Detect which cell encompasses the target text, then output its (X, Y) center coordinate. 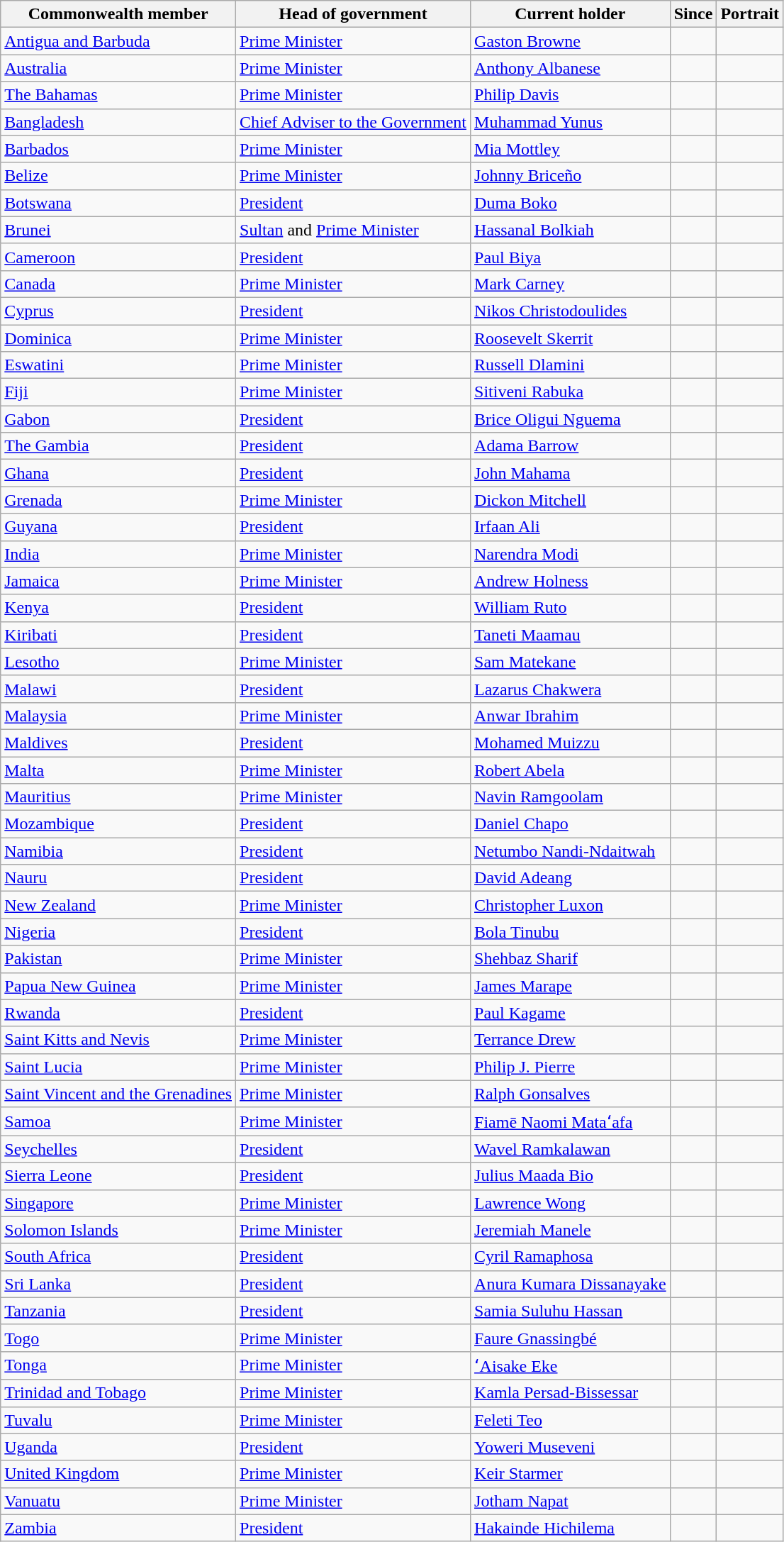
Wavel Ramkalawan (571, 1149)
The Gambia (118, 446)
Hassanal Bolkiah (571, 230)
Malaysia (118, 716)
Lesotho (118, 662)
The Bahamas (118, 95)
Anthony Albanese (571, 68)
United Kingdom (118, 1474)
Sam Matekane (571, 662)
Irfaan Ali (571, 527)
Kiribati (118, 635)
Anura Kumara Dissanayake (571, 1284)
Feleti Teo (571, 1420)
Roosevelt Skerrit (571, 338)
Mark Carney (571, 284)
Tanzania (118, 1311)
Daniel Chapo (571, 824)
Cyril Ramaphosa (571, 1257)
Togo (118, 1338)
Mozambique (118, 824)
Philip Davis (571, 95)
Kamla Persad-Bissessar (571, 1393)
Ralph Gonsalves (571, 1094)
Christopher Luxon (571, 905)
Barbados (118, 149)
Uganda (118, 1447)
Canada (118, 284)
Gabon (118, 419)
Netumbo Nandi-Ndaitwah (571, 851)
Robert Abela (571, 770)
Ghana (118, 473)
Sultan and Prime Minister (353, 230)
Trinidad and Tobago (118, 1393)
Mohamed Muizzu (571, 743)
Hakainde Hichilema (571, 1528)
Botswana (118, 203)
Lawrence Wong (571, 1203)
Dominica (118, 338)
Bangladesh (118, 122)
Seychelles (118, 1149)
Andrew Holness (571, 581)
Kenya (118, 608)
Malta (118, 770)
Lazarus Chakwera (571, 689)
Saint Lucia (118, 1067)
Tuvalu (118, 1420)
Jotham Napat (571, 1501)
Jeremiah Manele (571, 1230)
Taneti Maamau (571, 635)
Sitiveni Rabuka (571, 392)
Muhammad Yunus (571, 122)
Portrait (750, 14)
Nauru (118, 878)
Sierra Leone (118, 1176)
Gaston Browne (571, 41)
Zambia (118, 1528)
Eswatini (118, 365)
Belize (118, 176)
New Zealand (118, 905)
Paul Biya (571, 257)
Namibia (118, 851)
South Africa (118, 1257)
Navin Ramgoolam (571, 797)
Fiji (118, 392)
Adama Barrow (571, 446)
Yoweri Museveni (571, 1447)
Malawi (118, 689)
Paul Kagame (571, 1013)
Terrance Drew (571, 1040)
Australia (118, 68)
Dickon Mitchell (571, 500)
Samoa (118, 1121)
Singapore (118, 1203)
Papua New Guinea (118, 986)
Current holder (571, 14)
Russell Dlamini (571, 365)
Shehbaz Sharif (571, 959)
Faure Gnassingbé (571, 1338)
Samia Suluhu Hassan (571, 1311)
Vanuatu (118, 1501)
India (118, 554)
Grenada (118, 500)
Jamaica (118, 581)
Saint Vincent and the Grenadines (118, 1094)
Since (693, 14)
Mauritius (118, 797)
William Ruto (571, 608)
Chief Adviser to the Government (353, 122)
Tonga (118, 1365)
Philip J. Pierre (571, 1067)
Nikos Christodoulides (571, 311)
Duma Boko (571, 203)
Antigua and Barbuda (118, 41)
Johnny Briceño (571, 176)
Cameroon (118, 257)
Saint Kitts and Nevis (118, 1040)
Guyana (118, 527)
Commonwealth member (118, 14)
Rwanda (118, 1013)
Narendra Modi (571, 554)
Bola Tinubu (571, 932)
Solomon Islands (118, 1230)
Anwar Ibrahim (571, 716)
Cyprus (118, 311)
James Marape (571, 986)
Mia Mottley (571, 149)
David Adeang (571, 878)
John Mahama (571, 473)
Maldives (118, 743)
Brunei (118, 230)
Keir Starmer (571, 1474)
Head of government (353, 14)
ʻAisake Eke (571, 1365)
Fiamē Naomi Mataʻafa (571, 1121)
Julius Maada Bio (571, 1176)
Nigeria (118, 932)
Pakistan (118, 959)
Brice Oligui Nguema (571, 419)
Sri Lanka (118, 1284)
